Determine the [x, y] coordinate at the center of the cell enclosing the given text.  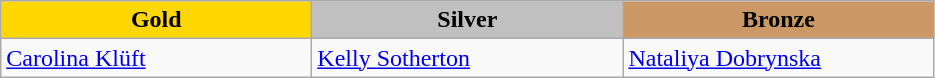
Silver [468, 20]
Bronze [778, 20]
Kelly Sotherton [468, 58]
Carolina Klüft [156, 58]
Gold [156, 20]
Nataliya Dobrynska [778, 58]
